Find where the given text appears and provide that cell's center as [X, Y] coordinate. 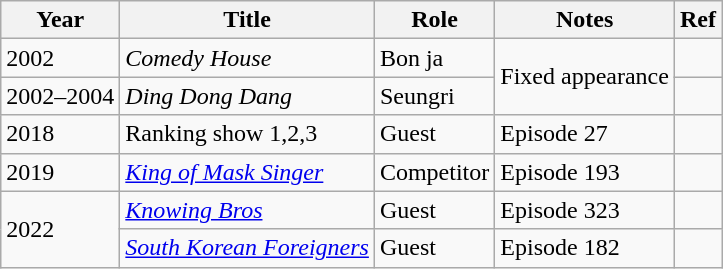
Episode 323 [585, 210]
Bon ja [434, 58]
Fixed appearance [585, 77]
King of Mask Singer [248, 172]
Episode 182 [585, 248]
Title [248, 20]
2019 [60, 172]
2002–2004 [60, 96]
Role [434, 20]
2022 [60, 229]
Ranking show 1,2,3 [248, 134]
South Korean Foreigners [248, 248]
Ding Dong Dang [248, 96]
Knowing Bros [248, 210]
Seungri [434, 96]
2018 [60, 134]
Episode 27 [585, 134]
Ref [698, 20]
Competitor [434, 172]
Comedy House [248, 58]
Notes [585, 20]
2002 [60, 58]
Episode 193 [585, 172]
Year [60, 20]
